Pinpoint the cell where the given text exists, returning its [x, y] midpoint coordinate. 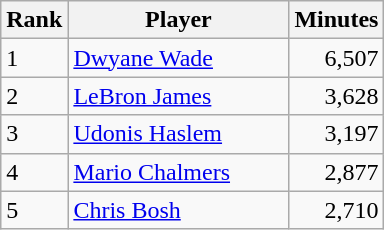
LeBron James [178, 96]
Rank [34, 20]
2,877 [336, 172]
4 [34, 172]
Udonis Haslem [178, 134]
Mario Chalmers [178, 172]
6,507 [336, 58]
3,628 [336, 96]
Minutes [336, 20]
3,197 [336, 134]
Chris Bosh [178, 210]
2,710 [336, 210]
Player [178, 20]
5 [34, 210]
Dwyane Wade [178, 58]
1 [34, 58]
2 [34, 96]
3 [34, 134]
